Capture the cell that displays the provided text and extract its [x, y] central coordinate. 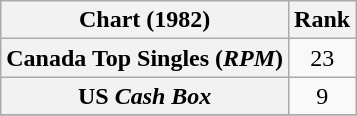
23 [322, 58]
9 [322, 96]
Chart (1982) [145, 20]
Canada Top Singles (RPM) [145, 58]
Rank [322, 20]
US Cash Box [145, 96]
